Extract the [x, y] coordinate from the center of the cell holding the provided text.  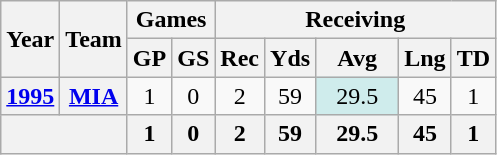
Rec [240, 58]
Team [94, 39]
TD [473, 58]
GS [194, 58]
Yds [290, 58]
Receiving [356, 20]
Year [30, 39]
MIA [94, 96]
Lng [425, 58]
Avg [358, 58]
GP [149, 58]
Games [170, 20]
1995 [30, 96]
